Locate the cell with the specified text and output its [x, y] center coordinate. 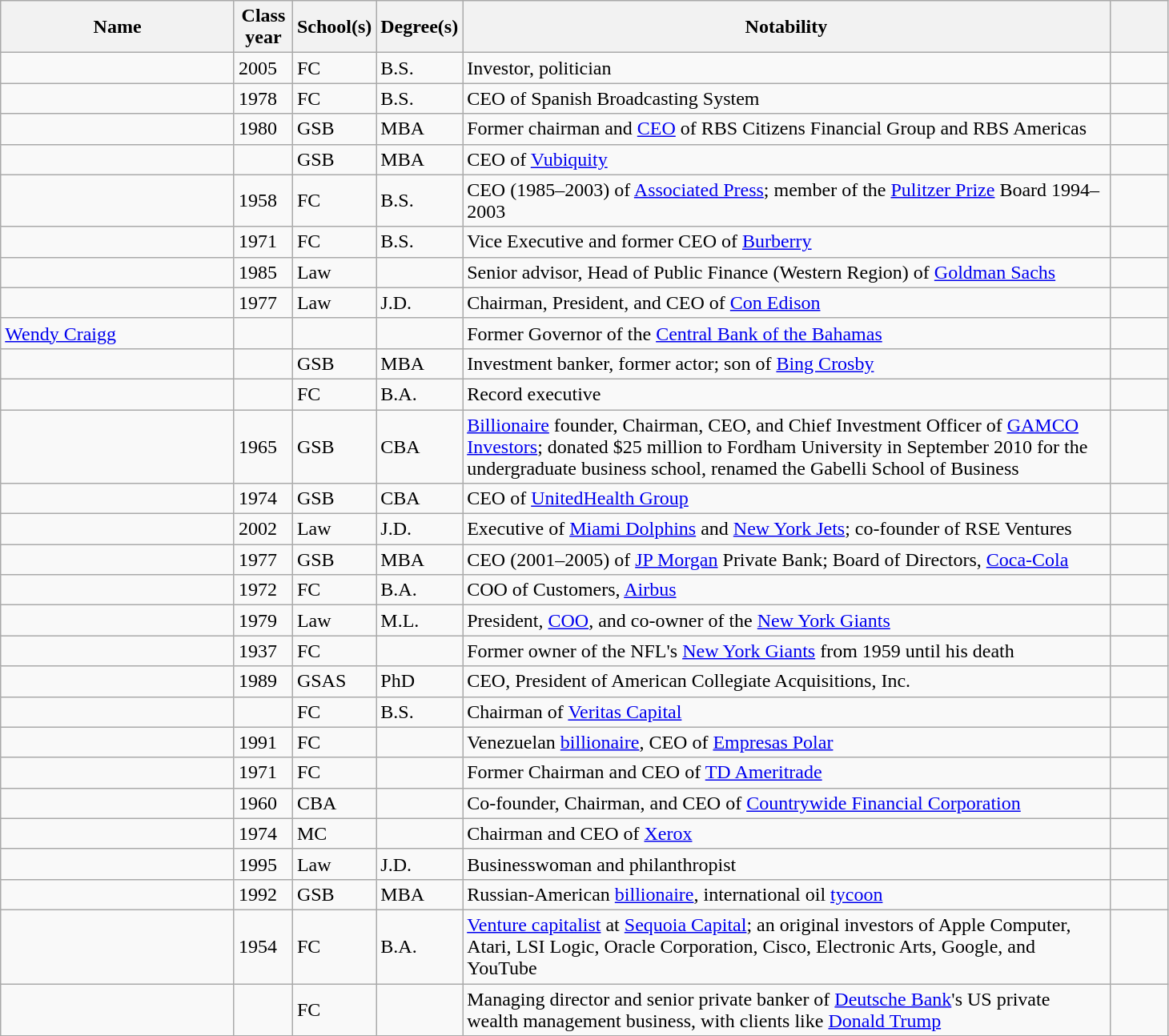
1979 [263, 620]
President, COO, and co-owner of the New York Giants [786, 620]
Class year [263, 27]
1992 [263, 894]
Investor, politician [786, 68]
CEO (1985–2003) of Associated Press; member of the Pulitzer Prize Board 1994–2003 [786, 200]
CEO of Vubiquity [786, 159]
1980 [263, 129]
Former chairman and CEO of RBS Citizens Financial Group and RBS Americas [786, 129]
School(s) [334, 27]
Name [118, 27]
Businesswoman and philanthropist [786, 864]
M.L. [420, 620]
1965 [263, 447]
1989 [263, 681]
PhD [420, 681]
1978 [263, 98]
MC [334, 833]
1954 [263, 946]
Managing director and senior private banker of Deutsche Bank's US private wealth management business, with clients like Donald Trump [786, 1009]
CEO (2001–2005) of JP Morgan Private Bank; Board of Directors, Coca-Cola [786, 560]
Co-founder, Chairman, and CEO of Countrywide Financial Corporation [786, 803]
1972 [263, 590]
Former owner of the NFL's New York Giants from 1959 until his death [786, 651]
CEO of Spanish Broadcasting System [786, 98]
Former Governor of the Central Bank of the Bahamas [786, 333]
GSAS [334, 681]
Former Chairman and CEO of TD Ameritrade [786, 773]
1995 [263, 864]
Investment banker, former actor; son of Bing Crosby [786, 363]
Chairman of Veritas Capital [786, 712]
CEO, President of American Collegiate Acquisitions, Inc. [786, 681]
2005 [263, 68]
Vice Executive and former CEO of Burberry [786, 242]
1937 [263, 651]
Notability [786, 27]
Chairman and CEO of Xerox [786, 833]
CEO of UnitedHealth Group [786, 499]
1960 [263, 803]
Chairman, President, and CEO of Con Edison [786, 303]
1958 [263, 200]
1991 [263, 742]
Venezuelan billionaire, CEO of Empresas Polar [786, 742]
Record executive [786, 394]
Wendy Craigg [118, 333]
Executive of Miami Dolphins and New York Jets; co-founder of RSE Ventures [786, 529]
2002 [263, 529]
COO of Customers, Airbus [786, 590]
1985 [263, 272]
Senior advisor, Head of Public Finance (Western Region) of Goldman Sachs [786, 272]
Russian-American billionaire, international oil tycoon [786, 894]
Degree(s) [420, 27]
